Scan for the cell matching the given text and deliver its [X, Y] coordinate at center. 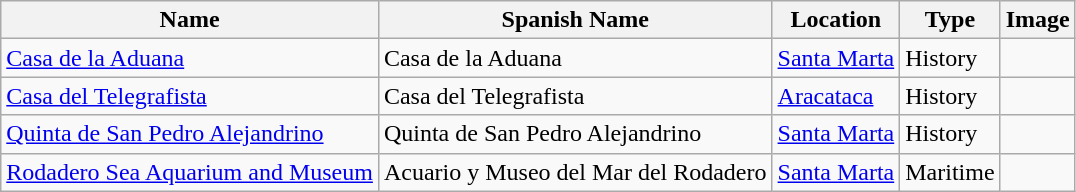
Location [836, 20]
Image [1038, 20]
Acuario y Museo del Mar del Rodadero [575, 172]
Type [950, 20]
Rodadero Sea Aquarium and Museum [190, 172]
Name [190, 20]
Spanish Name [575, 20]
Aracataca [836, 96]
Maritime [950, 172]
